Provide the (x, y) coordinate of the cell's center where the given text is located.  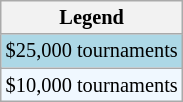
Legend (92, 17)
$10,000 tournaments (92, 85)
$25,000 tournaments (92, 51)
